Scan for the cell matching the given text and deliver its (x, y) coordinate at center. 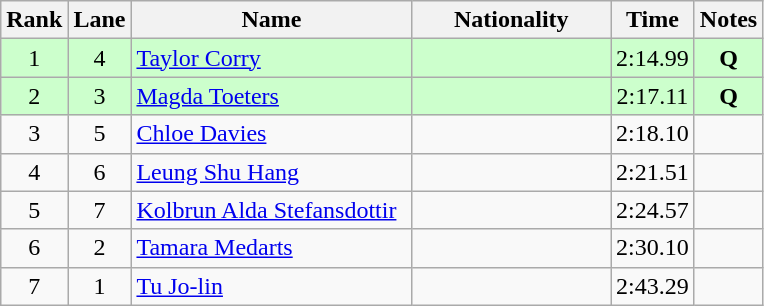
Lane (100, 20)
Rank (34, 20)
Tamara Medarts (272, 248)
2:21.51 (653, 172)
2:43.29 (653, 286)
Tu Jo-lin (272, 286)
Nationality (512, 20)
Notes (728, 20)
Chloe Davies (272, 134)
2:30.10 (653, 248)
Time (653, 20)
Magda Toeters (272, 96)
2:17.11 (653, 96)
2:18.10 (653, 134)
Kolbrun Alda Stefansdottir (272, 210)
Taylor Corry (272, 58)
2:24.57 (653, 210)
2:14.99 (653, 58)
Leung Shu Hang (272, 172)
Name (272, 20)
